Scan for the cell matching the given text and deliver its (x, y) coordinate at center. 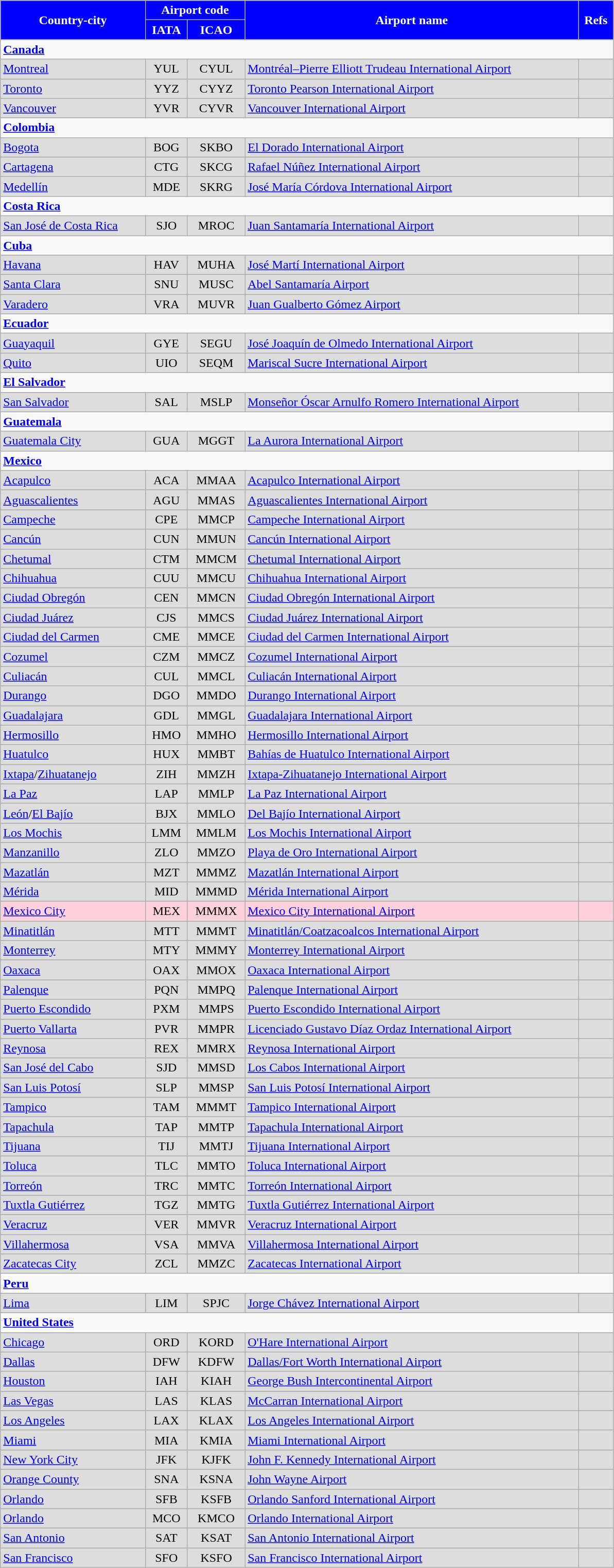
Mérida International Airport (412, 892)
MMCS (216, 618)
San José de Costa Rica (73, 225)
Toluca (73, 1166)
Durango International Airport (412, 696)
TLC (166, 1166)
MTT (166, 931)
Guatemala (307, 421)
Torreón (73, 1185)
CPE (166, 519)
CUL (166, 676)
SLP (166, 1087)
Toluca International Airport (412, 1166)
MUVR (216, 304)
KSFB (216, 1499)
La Paz International Airport (412, 794)
Orlando Sanford International Airport (412, 1499)
Campeche (73, 519)
Guatemala City (73, 441)
SFO (166, 1558)
MMZH (216, 774)
Miami International Airport (412, 1440)
MMZC (216, 1264)
Manzanillo (73, 852)
VRA (166, 304)
Juan Gualberto Gómez Airport (412, 304)
Palenque (73, 990)
MMDO (216, 696)
San Francisco International Airport (412, 1558)
SAL (166, 402)
SAT (166, 1538)
Veracruz International Airport (412, 1225)
Tampico (73, 1107)
MMMD (216, 892)
Oaxaca International Airport (412, 970)
Bahías de Huatulco International Airport (412, 754)
Tapachula International Airport (412, 1126)
Aguascalientes (73, 500)
HAV (166, 265)
Puerto Escondido International Airport (412, 1009)
LAX (166, 1420)
MROC (216, 225)
Playa de Oro International Airport (412, 852)
Quito (73, 363)
REX (166, 1048)
Zacatecas International Airport (412, 1264)
MGGT (216, 441)
MMCE (216, 637)
Montréal–Pierre Elliott Trudeau International Airport (412, 69)
GYE (166, 343)
John F. Kennedy International Airport (412, 1459)
Miami (73, 1440)
KIAH (216, 1381)
Santa Clara (73, 285)
Ciudad Obregón International Airport (412, 598)
Hermosillo International Airport (412, 735)
IAH (166, 1381)
Chicago (73, 1342)
Culiacán International Airport (412, 676)
MMTO (216, 1166)
Tampico International Airport (412, 1107)
PVR (166, 1029)
Ciudad Obregón (73, 598)
Chihuahua (73, 578)
Mérida (73, 892)
MMCZ (216, 657)
Orange County (73, 1479)
MMBT (216, 754)
MMAA (216, 480)
El Salvador (307, 382)
Monterrey International Airport (412, 950)
Refs (596, 20)
Los Angeles (73, 1420)
Ixtapa-Zihuatanejo International Airport (412, 774)
MSLP (216, 402)
CTG (166, 167)
AGU (166, 500)
DGO (166, 696)
KORD (216, 1342)
MMPS (216, 1009)
LAP (166, 794)
Acapulco International Airport (412, 480)
Costa Rica (307, 206)
ZLO (166, 852)
Zacatecas City (73, 1264)
TAP (166, 1126)
CTM (166, 558)
Ecuador (307, 324)
Mexico City International Airport (412, 911)
Veracruz (73, 1225)
BJX (166, 813)
Lima (73, 1303)
MMZO (216, 852)
CJS (166, 618)
PQN (166, 990)
Chihuahua International Airport (412, 578)
GUA (166, 441)
MDE (166, 186)
Huatulco (73, 754)
SKRG (216, 186)
Hermosillo (73, 735)
John Wayne Airport (412, 1479)
MMLO (216, 813)
Campeche International Airport (412, 519)
Mexico City (73, 911)
Cartagena (73, 167)
George Bush Intercontinental Airport (412, 1381)
José Martí International Airport (412, 265)
SEGU (216, 343)
CEN (166, 598)
Ciudad Juárez International Airport (412, 618)
MMVR (216, 1225)
Cozumel (73, 657)
Airport code (195, 10)
San Luis Potosí (73, 1087)
Minatitlán (73, 931)
MMGL (216, 715)
Ciudad Juárez (73, 618)
MMTG (216, 1205)
MEX (166, 911)
MMPR (216, 1029)
HUX (166, 754)
León/El Bajío (73, 813)
MMCP (216, 519)
KMIA (216, 1440)
United States (307, 1323)
MMSD (216, 1068)
Villahermosa International Airport (412, 1244)
Las Vegas (73, 1401)
San Antonio International Airport (412, 1538)
MMMY (216, 950)
Havana (73, 265)
Guadalajara (73, 715)
PXM (166, 1009)
Los Angeles International Airport (412, 1420)
Vancouver (73, 108)
CZM (166, 657)
Mexico (307, 461)
CUU (166, 578)
Orlando International Airport (412, 1519)
Ciudad del Carmen (73, 637)
MMRX (216, 1048)
ICAO (216, 30)
MTY (166, 950)
Vancouver International Airport (412, 108)
Monterrey (73, 950)
LIM (166, 1303)
Ixtapa/Zihuatanejo (73, 774)
SKBO (216, 147)
VSA (166, 1244)
SJD (166, 1068)
MMOX (216, 970)
ORD (166, 1342)
MMSP (216, 1087)
Cancún International Airport (412, 539)
KMCO (216, 1519)
MMPQ (216, 990)
KSAT (216, 1538)
TRC (166, 1185)
Toronto Pearson International Airport (412, 89)
DFW (166, 1362)
Toronto (73, 89)
MMCM (216, 558)
MUHA (216, 265)
La Aurora International Airport (412, 441)
MUSC (216, 285)
Mazatlán (73, 872)
CUN (166, 539)
Mariscal Sucre International Airport (412, 363)
Minatitlán/Coatzacoalcos International Airport (412, 931)
BOG (166, 147)
Puerto Vallarta (73, 1029)
Bogota (73, 147)
Torreón International Airport (412, 1185)
Medellín (73, 186)
Los Mochis (73, 833)
San José del Cabo (73, 1068)
Canada (307, 49)
CME (166, 637)
Dallas (73, 1362)
HMO (166, 735)
Montreal (73, 69)
Colombia (307, 128)
MMAS (216, 500)
O'Hare International Airport (412, 1342)
MMMZ (216, 872)
Tijuana (73, 1146)
MMLP (216, 794)
MMLM (216, 833)
TAM (166, 1107)
Guadalajara International Airport (412, 715)
Cozumel International Airport (412, 657)
Puerto Escondido (73, 1009)
KSNA (216, 1479)
Acapulco (73, 480)
Rafael Núñez International Airport (412, 167)
LAS (166, 1401)
Mazatlán International Airport (412, 872)
JFK (166, 1459)
MMTP (216, 1126)
Culiacán (73, 676)
Aguascalientes International Airport (412, 500)
Los Cabos International Airport (412, 1068)
GDL (166, 715)
Dallas/Fort Worth International Airport (412, 1362)
Abel Santamaría Airport (412, 285)
San Luis Potosí International Airport (412, 1087)
Oaxaca (73, 970)
Ciudad del Carmen International Airport (412, 637)
Licenciado Gustavo Díaz Ordaz International Airport (412, 1029)
ZCL (166, 1264)
Del Bajío International Airport (412, 813)
MID (166, 892)
Houston (73, 1381)
Cancún (73, 539)
José Joaquín de Olmedo International Airport (412, 343)
Varadero (73, 304)
LMM (166, 833)
OAX (166, 970)
Palenque International Airport (412, 990)
IATA (166, 30)
Chetumal International Airport (412, 558)
TIJ (166, 1146)
MMVA (216, 1244)
La Paz (73, 794)
El Dorado International Airport (412, 147)
SNA (166, 1479)
CYYZ (216, 89)
MMTC (216, 1185)
KSFO (216, 1558)
SPJC (216, 1303)
Los Mochis International Airport (412, 833)
Villahermosa (73, 1244)
Juan Santamaría International Airport (412, 225)
SKCG (216, 167)
Monseñor Óscar Arnulfo Romero International Airport (412, 402)
San Salvador (73, 402)
ZIH (166, 774)
CYUL (216, 69)
Guayaquil (73, 343)
SNU (166, 285)
MMTJ (216, 1146)
SFB (166, 1499)
Peru (307, 1283)
SEQM (216, 363)
José María Córdova International Airport (412, 186)
MCO (166, 1519)
Reynosa International Airport (412, 1048)
SJO (166, 225)
YVR (166, 108)
Tijuana International Airport (412, 1146)
YYZ (166, 89)
MMUN (216, 539)
Tapachula (73, 1126)
Durango (73, 696)
MZT (166, 872)
Tuxtla Gutiérrez International Airport (412, 1205)
Chetumal (73, 558)
New York City (73, 1459)
UIO (166, 363)
YUL (166, 69)
MMCN (216, 598)
Cuba (307, 245)
TGZ (166, 1205)
Reynosa (73, 1048)
MMCL (216, 676)
CYVR (216, 108)
McCarran International Airport (412, 1401)
KLAX (216, 1420)
Airport name (412, 20)
MMMX (216, 911)
Tuxtla Gutiérrez (73, 1205)
MMHO (216, 735)
KJFK (216, 1459)
VER (166, 1225)
KDFW (216, 1362)
San Francisco (73, 1558)
San Antonio (73, 1538)
KLAS (216, 1401)
MMCU (216, 578)
Country-city (73, 20)
MIA (166, 1440)
Jorge Chávez International Airport (412, 1303)
ACA (166, 480)
